From the cell containing the given text, extract its center point as [X, Y] coordinate. 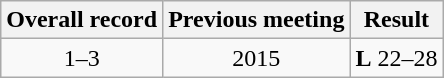
2015 [256, 58]
Result [396, 20]
Overall record [82, 20]
L 22–28 [396, 58]
Previous meeting [256, 20]
1–3 [82, 58]
